Search for the cell housing the specified text and yield its [X, Y] center coordinate. 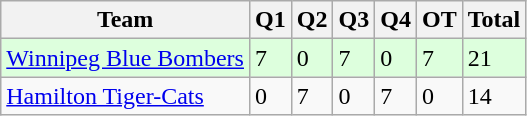
Total [494, 20]
Q2 [312, 20]
Q1 [270, 20]
Team [126, 20]
OT [439, 20]
Hamilton Tiger-Cats [126, 96]
21 [494, 58]
Q4 [396, 20]
Winnipeg Blue Bombers [126, 58]
14 [494, 96]
Q3 [354, 20]
